Identify which cell holds the provided text, then report its [X, Y] central coordinate. 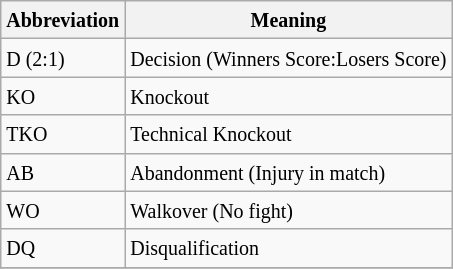
Walkover (No fight) [288, 210]
Meaning [288, 20]
Disqualification [288, 248]
KO [63, 96]
Knockout [288, 96]
Technical Knockout [288, 134]
D (2:1) [63, 58]
Abandonment (Injury in match) [288, 172]
DQ [63, 248]
Abbreviation [63, 20]
WO [63, 210]
Decision (Winners Score:Losers Score) [288, 58]
TKO [63, 134]
AB [63, 172]
